Find where the given text appears and provide that cell's center as [x, y] coordinate. 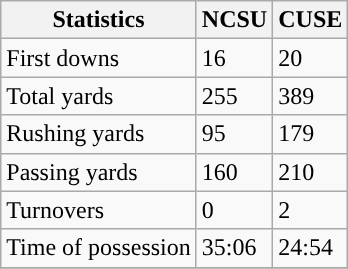
Turnovers [99, 210]
Rushing yards [99, 134]
16 [234, 58]
Time of possession [99, 248]
20 [310, 58]
24:54 [310, 248]
0 [234, 210]
95 [234, 134]
389 [310, 96]
Total yards [99, 96]
210 [310, 172]
2 [310, 210]
179 [310, 134]
Statistics [99, 20]
CUSE [310, 20]
First downs [99, 58]
NCSU [234, 20]
35:06 [234, 248]
160 [234, 172]
Passing yards [99, 172]
255 [234, 96]
